Identify which cell holds the provided text, then report its (x, y) central coordinate. 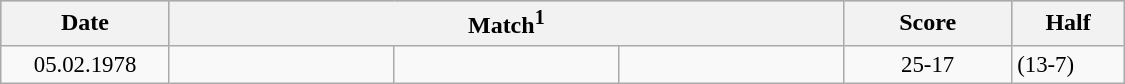
(13-7) (1068, 64)
Score (928, 24)
25-17 (928, 64)
05.02.1978 (86, 64)
Match1 (506, 24)
Date (86, 24)
Half (1068, 24)
